Output the (X, Y) coordinate of the center of the cell containing the given text.  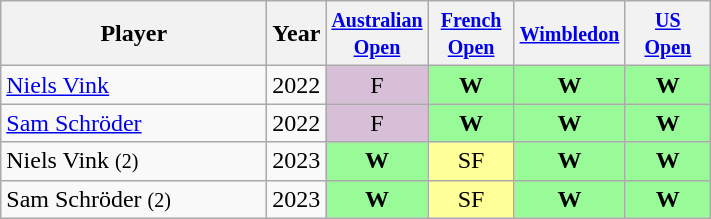
Year (296, 34)
US Open (668, 34)
Sam Schröder (2) (134, 199)
Wimbledon (570, 34)
Niels Vink (2) (134, 161)
French Open (471, 34)
Australian Open (377, 34)
Niels Vink (134, 85)
Sam Schröder (134, 123)
Player (134, 34)
